For the text-containing cell, return its midpoint in (x, y) coordinate format. 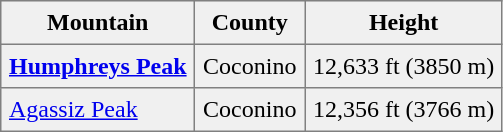
County (250, 23)
Height (404, 23)
Agassiz Peak (98, 110)
12,356 ft (3766 m) (404, 110)
12,633 ft (3850 m) (404, 66)
Humphreys Peak (98, 66)
Mountain (98, 23)
